Provide the [X, Y] coordinate of the cell's center where the given text is located.  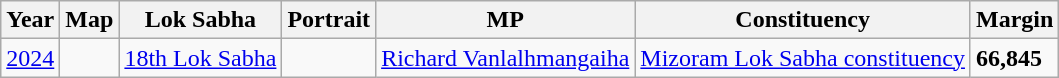
Constituency [803, 20]
Mizoram Lok Sabha constituency [803, 58]
Lok Sabha [200, 20]
Year [30, 20]
66,845 [1014, 58]
18th Lok Sabha [200, 58]
Margin [1014, 20]
MP [506, 20]
Richard Vanlalhmangaiha [506, 58]
2024 [30, 58]
Portrait [329, 20]
Map [90, 20]
